Return the (X, Y) coordinate for the center point of the cell that contains the specified text.  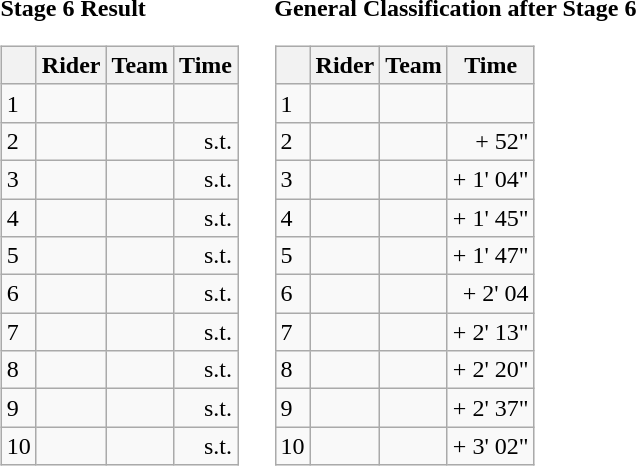
+ 52" (490, 141)
+ 3' 02" (490, 446)
+ 2' 37" (490, 408)
+ 1' 04" (490, 179)
+ 2' 04 (490, 294)
+ 1' 47" (490, 256)
+ 1' 45" (490, 217)
+ 2' 13" (490, 332)
+ 2' 20" (490, 370)
